Return [X, Y] of the center of cell containing provided text 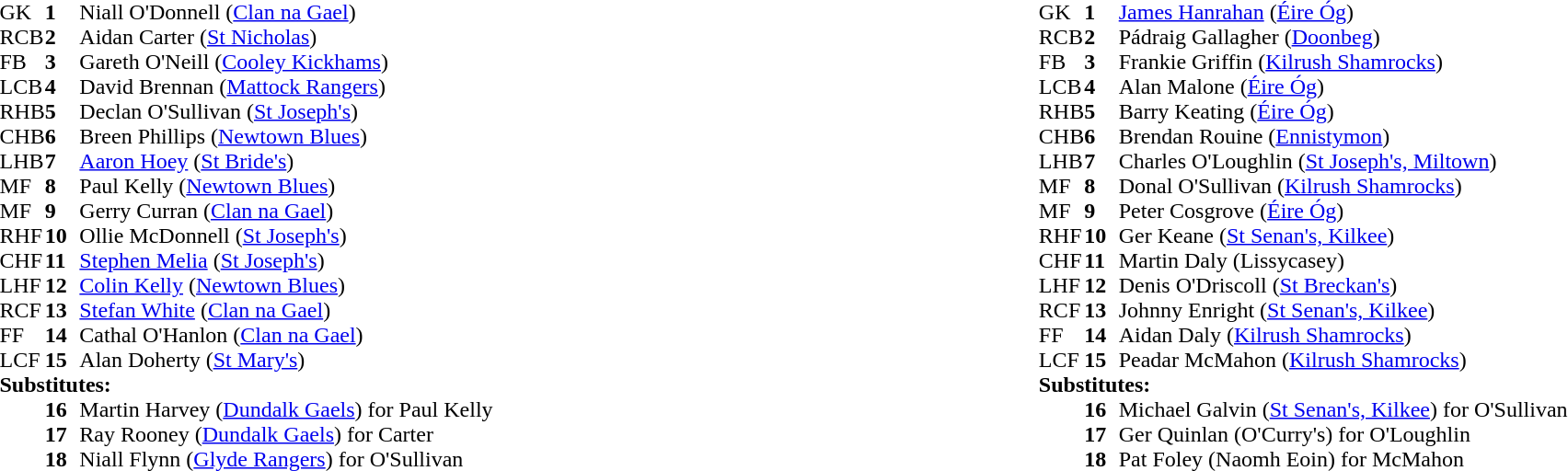
Brendan Rouine (Ennistymon) [1343, 136]
Peter Cosgrove (Éire Óg) [1343, 212]
Colin Kelly (Newtown Blues) [285, 285]
Frankie Griffin (Kilrush Shamrocks) [1343, 63]
Alan Malone (Éire Óg) [1343, 86]
Peadar McMahon (Kilrush Shamrocks) [1343, 361]
Paul Kelly (Newtown Blues) [285, 186]
Michael Galvin (St Senan's, Kilkee) for O'Sullivan [1343, 410]
Stefan White (Clan na Gael) [285, 311]
Ollie McDonnell (St Joseph's) [285, 235]
Charles O'Loughlin (St Joseph's, Miltown) [1343, 162]
Barry Keating (Éire Óg) [1343, 112]
Pádraig Gallagher (Doonbeg) [1343, 37]
Aidan Carter (St Nicholas) [285, 37]
Aidan Daly (Kilrush Shamrocks) [1343, 335]
James Hanrahan (Éire Óg) [1343, 13]
Cathal O'Hanlon (Clan na Gael) [285, 335]
Ger Keane (St Senan's, Kilkee) [1343, 235]
Stephen Melia (St Joseph's) [285, 261]
Johnny Enright (St Senan's, Kilkee) [1343, 311]
Martin Daly (Lissycasey) [1343, 261]
David Brennan (Mattock Rangers) [285, 86]
Gerry Curran (Clan na Gael) [285, 212]
Denis O'Driscoll (St Breckan's) [1343, 285]
Donal O'Sullivan (Kilrush Shamrocks) [1343, 186]
Alan Doherty (St Mary's) [285, 361]
Ger Quinlan (O'Curry's) for O'Loughlin [1343, 434]
Aaron Hoey (St Bride's) [285, 162]
Breen Phillips (Newtown Blues) [285, 136]
Gareth O'Neill (Cooley Kickhams) [285, 63]
Martin Harvey (Dundalk Gaels) for Paul Kelly [285, 410]
Ray Rooney (Dundalk Gaels) for Carter [285, 434]
Declan O'Sullivan (St Joseph's) [285, 112]
Niall O'Donnell (Clan na Gael) [285, 13]
